Scan for the cell matching the given text and deliver its [X, Y] coordinate at center. 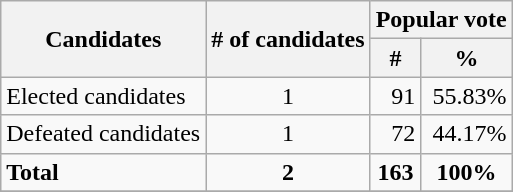
Total [104, 172]
163 [396, 172]
Popular vote [441, 20]
100% [466, 172]
# of candidates [288, 39]
Defeated candidates [104, 134]
44.17% [466, 134]
# [396, 58]
91 [396, 96]
72 [396, 134]
2 [288, 172]
Candidates [104, 39]
Elected candidates [104, 96]
55.83% [466, 96]
% [466, 58]
